From the cell containing the given text, extract its center point as [X, Y] coordinate. 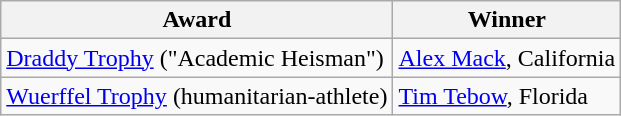
Wuerffel Trophy (humanitarian-athlete) [197, 96]
Draddy Trophy ("Academic Heisman") [197, 58]
Alex Mack, California [507, 58]
Winner [507, 20]
Tim Tebow, Florida [507, 96]
Award [197, 20]
